Return [X, Y] of the center of cell containing provided text 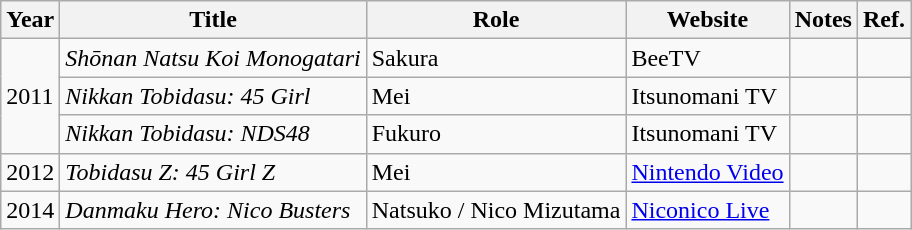
Nikkan Tobidasu: 45 Girl [213, 96]
2012 [30, 172]
2011 [30, 96]
Year [30, 20]
Danmaku Hero: Nico Busters [213, 210]
Website [708, 20]
Role [496, 20]
BeeTV [708, 58]
2014 [30, 210]
Fukuro [496, 134]
Natsuko / Nico Mizutama [496, 210]
Sakura [496, 58]
Niconico Live [708, 210]
Title [213, 20]
Tobidasu Z: 45 Girl Z [213, 172]
Shōnan Natsu Koi Monogatari [213, 58]
Nikkan Tobidasu: NDS48 [213, 134]
Nintendo Video [708, 172]
Ref. [884, 20]
Notes [823, 20]
